Provide the [x, y] coordinate of the cell's center where the given text is located.  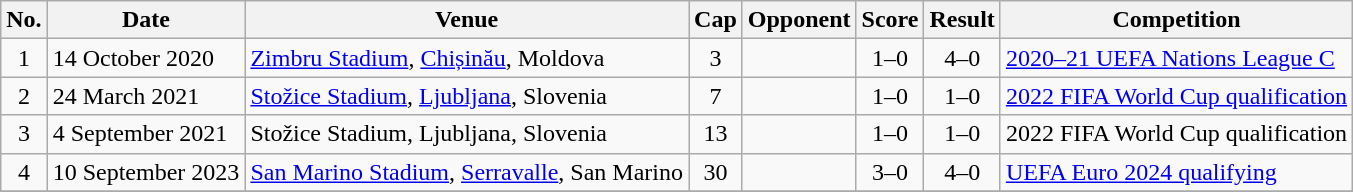
30 [716, 172]
10 September 2023 [146, 172]
Score [890, 20]
No. [24, 20]
2020–21 UEFA Nations League C [1176, 58]
San Marino Stadium, Serravalle, San Marino [467, 172]
Date [146, 20]
13 [716, 134]
4 [24, 172]
Venue [467, 20]
24 March 2021 [146, 96]
Opponent [799, 20]
Result [962, 20]
2 [24, 96]
1 [24, 58]
Cap [716, 20]
4 September 2021 [146, 134]
UEFA Euro 2024 qualifying [1176, 172]
14 October 2020 [146, 58]
Zimbru Stadium, Chișinău, Moldova [467, 58]
Competition [1176, 20]
3–0 [890, 172]
7 [716, 96]
